Scan for the cell matching the given text and deliver its (x, y) coordinate at center. 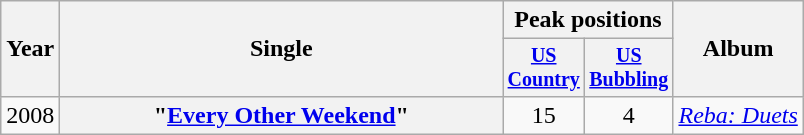
Peak positions (588, 20)
US Country (544, 68)
4 (629, 115)
2008 (30, 115)
15 (544, 115)
Album (738, 49)
Reba: Duets (738, 115)
Year (30, 49)
"Every Other Weekend" (282, 115)
US Bubbling (629, 68)
Single (282, 49)
